Extract the (x, y) coordinate from the center of the cell holding the provided text.  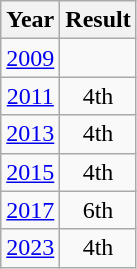
2011 (30, 96)
Result (98, 20)
2015 (30, 172)
2009 (30, 58)
6th (98, 210)
2023 (30, 248)
Year (30, 20)
2017 (30, 210)
2013 (30, 134)
